Locate the cell with the specified text and output its [x, y] center coordinate. 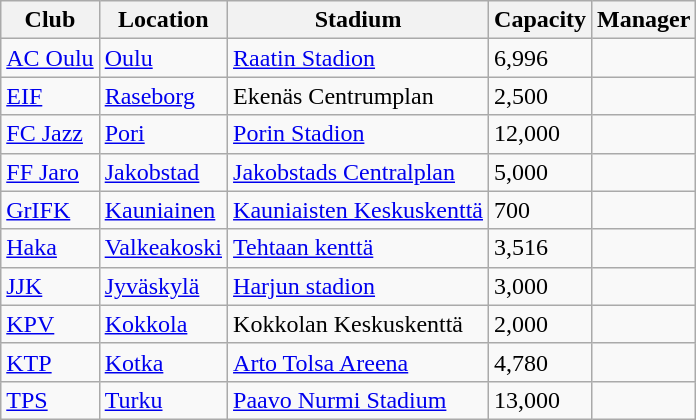
Harjun stadion [358, 286]
Tehtaan kenttä [358, 248]
3,000 [540, 286]
Kauniaisten Keskuskenttä [358, 210]
JJK [50, 286]
Valkeakoski [163, 248]
AC Oulu [50, 58]
Raatin Stadion [358, 58]
FC Jazz [50, 134]
6,996 [540, 58]
KTP [50, 362]
Porin Stadion [358, 134]
Kotka [163, 362]
Jyväskylä [163, 286]
13,000 [540, 400]
2,500 [540, 96]
Kokkola [163, 324]
Capacity [540, 20]
2,000 [540, 324]
Jakobstad [163, 172]
FF Jaro [50, 172]
Arto Tolsa Areena [358, 362]
Paavo Nurmi Stadium [358, 400]
Raseborg [163, 96]
TPS [50, 400]
Pori [163, 134]
Stadium [358, 20]
700 [540, 210]
Jakobstads Centralplan [358, 172]
GrIFK [50, 210]
Ekenäs Centrumplan [358, 96]
12,000 [540, 134]
EIF [50, 96]
5,000 [540, 172]
Location [163, 20]
Club [50, 20]
Haka [50, 248]
Kauniainen [163, 210]
Oulu [163, 58]
4,780 [540, 362]
Kokkolan Keskuskenttä [358, 324]
3,516 [540, 248]
Manager [644, 20]
Turku [163, 400]
KPV [50, 324]
